For the text-containing cell, return its midpoint in [X, Y] coordinate format. 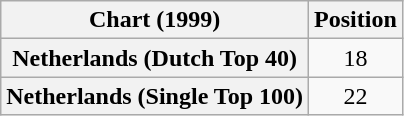
22 [356, 96]
Position [356, 20]
Netherlands (Single Top 100) [155, 96]
18 [356, 58]
Netherlands (Dutch Top 40) [155, 58]
Chart (1999) [155, 20]
